Find where the given text appears and provide that cell's center as (X, Y) coordinate. 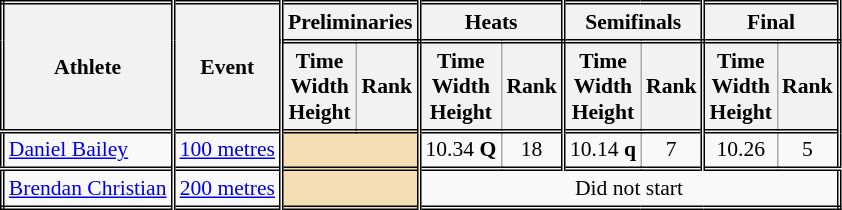
Did not start (629, 190)
Final (771, 22)
Daniel Bailey (88, 150)
Athlete (88, 67)
Semifinals (633, 22)
Event (227, 67)
Preliminaries (350, 22)
100 metres (227, 150)
18 (532, 150)
10.34 Q (460, 150)
5 (808, 150)
Heats (491, 22)
10.26 (740, 150)
10.14 q (602, 150)
Brendan Christian (88, 190)
7 (672, 150)
200 metres (227, 190)
